Return (X, Y) of the center of cell containing provided text 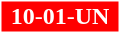
10-01-UN (60, 17)
